Find where the given text appears and provide that cell's center as [x, y] coordinate. 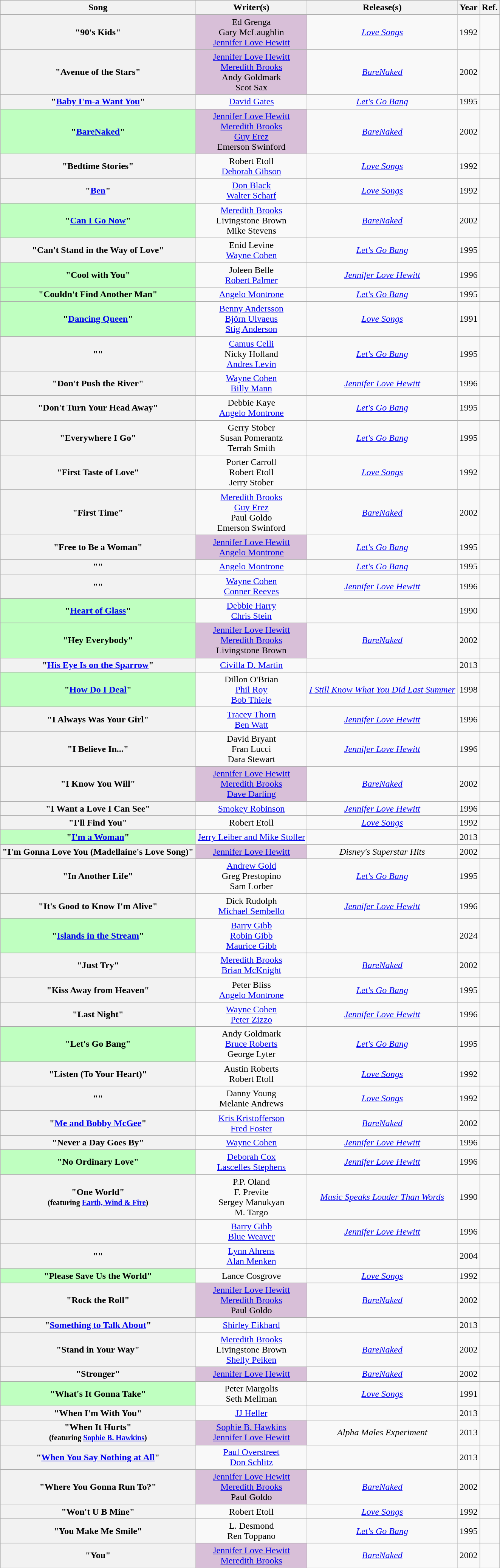
Austin RobertsRobert Etoll [252, 1074]
Wayne CohenBilly Mann [252, 383]
"Stand in Your Way" [98, 1350]
Andy GoldmarkBruce RobertsGeorge Lyter [252, 1044]
"Dancing Queen" [98, 319]
Ed GrengaGary McLaughlinJennifer Love Hewitt [252, 32]
"I Always Was Your Girl" [98, 719]
"You Make Me Smile" [98, 1531]
Disney's Superstar Hits [382, 852]
Lynn AhrensAlan Menken [252, 1257]
"Stronger" [98, 1374]
Year [469, 8]
Barry GibbRobin GibbMaurice Gibb [252, 936]
Robert EtollDeborah Gibson [252, 166]
Ref. [490, 8]
Peter MargolisSeth Mellman [252, 1393]
"Kiss Away from Heaven" [98, 990]
"One World"(featuring Earth, Wind & Fire) [98, 1197]
"No Ordinary Love" [98, 1162]
"It's Good to Know I'm Alive" [98, 906]
Alpha Males Experiment [382, 1433]
1998 [469, 689]
"When I'm With You" [98, 1413]
Andrew GoldGreg PrestopinoSam Lorber [252, 876]
"Everywhere I Go" [98, 438]
I Still Know What You Did Last Summer [382, 689]
Deborah CoxLascelles Stephens [252, 1162]
Porter CarrollRobert EtollJerry Stober [252, 473]
Meredith BrooksLivingstone BrownMike Stevens [252, 220]
"His Eye Is on the Sparrow" [98, 665]
P.P. OlandF. PreviteSergey ManukyanM. Targo [252, 1197]
"I'm Gonna Love You (Madellaine's Love Song)" [98, 852]
2024 [469, 936]
"What's It Gonna Take" [98, 1393]
Meredith BrooksGuy ErezPaul GoldoEmerson Swinford [252, 513]
Kris KristoffersonFred Foster [252, 1123]
"First Time" [98, 513]
"Heart of Glass" [98, 611]
Sophie B. HawkinsJennifer Love Hewitt [252, 1433]
"I Want a Love I Can See" [98, 809]
"BareNaked" [98, 132]
"Me and Bobby McGee" [98, 1123]
Benny AnderssonBjörn UlvaeusStig Anderson [252, 319]
"Rock the Roll" [98, 1300]
"Please Save Us the World" [98, 1276]
Civilla D. Martin [252, 665]
Joleen BelleRobert Palmer [252, 274]
Gerry StoberSusan PomerantzTerrah Smith [252, 438]
Peter BlissAngelo Montrone [252, 990]
Jennifer Love HewittMeredith BrooksGuy ErezEmerson Swinford [252, 132]
"Won't U B Mine" [98, 1511]
"90's Kids" [98, 32]
"Cool with You" [98, 274]
"When You Say Nothing at All" [98, 1457]
"Bedtime Stories" [98, 166]
Jennifer Love HewittMeredith BrooksAndy GoldmarkScot Sax [252, 72]
"Hey Everybody" [98, 640]
Dillon O'BrianPhil RoyBob Thiele [252, 689]
"I Know You Will" [98, 784]
Wayne CohenPeter Zizzo [252, 1015]
"How Do I Deal" [98, 689]
"Ben" [98, 191]
"Can't Stand in the Way of Love" [98, 250]
"Don't Turn Your Head Away" [98, 408]
Paul OverstreetDon Schlitz [252, 1457]
Jennifer Love HewittMeredith BrooksDave Darling [252, 784]
"Couldn't Find Another Man" [98, 294]
"When It Hurts"(featuring Sophie B. Hawkins) [98, 1433]
Camus CelliNicky HollandAndres Levin [252, 354]
"In Another Life" [98, 876]
"First Taste of Love" [98, 473]
Meredith BrooksLivingstone BrownShelly Peiken [252, 1350]
Jerry Leiber and Mike Stoller [252, 837]
"Baby I'm-a Want You" [98, 102]
David Gates [252, 102]
"Don't Push the River" [98, 383]
Wayne Cohen [252, 1142]
Barry GibbBlue Weaver [252, 1232]
"Never a Day Goes By" [98, 1142]
Tracey ThornBen Watt [252, 719]
Enid LevineWayne Cohen [252, 250]
Meredith BrooksBrian McKnight [252, 965]
Dick RudolphMichael Sembello [252, 906]
Song [98, 8]
Danny YoungMelanie Andrews [252, 1099]
Music Speaks Louder Than Words [382, 1197]
David BryantFran LucciDara Stewart [252, 749]
JJ Heller [252, 1413]
Jennifer Love HewittAngelo Montrone [252, 547]
Writer(s) [252, 8]
"Last Night" [98, 1015]
Smokey Robinson [252, 809]
Jennifer Love HewittMeredith Brooks [252, 1555]
Debbie KayeAngelo Montrone [252, 408]
L. DesmondRen Toppano [252, 1531]
"I Believe In..." [98, 749]
Don BlackWalter Scharf [252, 191]
"Listen (To Your Heart)" [98, 1074]
Shirley Eikhard [252, 1325]
2004 [469, 1257]
Wayne CohenConner Reeves [252, 586]
"I'm a Woman" [98, 837]
Lance Cosgrove [252, 1276]
"Avenue of the Stars" [98, 72]
"Just Try" [98, 965]
"You" [98, 1555]
Jennifer Love HewittMeredith BrooksLivingstone Brown [252, 640]
"Let's Go Bang" [98, 1044]
"Something to Talk About" [98, 1325]
"Free to Be a Woman" [98, 547]
"Can I Go Now" [98, 220]
"Islands in the Stream" [98, 936]
"I'll Find You" [98, 823]
"Where You Gonna Run To?" [98, 1487]
Release(s) [382, 8]
Debbie HarryChris Stein [252, 611]
